Detect which cell encompasses the target text, then output its [x, y] center coordinate. 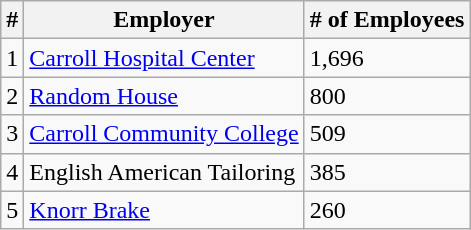
Random House [164, 96]
1,696 [387, 58]
# of Employees [387, 20]
2 [12, 96]
509 [387, 134]
English American Tailoring [164, 172]
Carroll Community College [164, 134]
260 [387, 210]
385 [387, 172]
1 [12, 58]
Knorr Brake [164, 210]
3 [12, 134]
800 [387, 96]
5 [12, 210]
Carroll Hospital Center [164, 58]
# [12, 20]
4 [12, 172]
Employer [164, 20]
